Return (X, Y) of the center of cell containing provided text 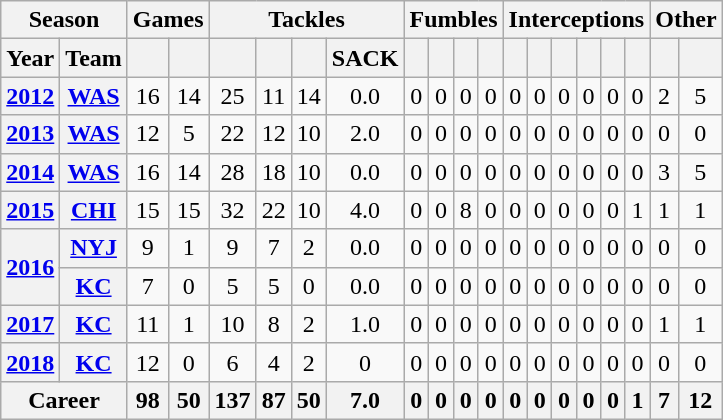
2012 (30, 96)
32 (232, 210)
4 (274, 362)
2016 (30, 267)
7.0 (365, 400)
Fumbles (454, 20)
25 (232, 96)
2015 (30, 210)
3 (664, 172)
18 (274, 172)
CHI (94, 210)
2013 (30, 134)
Other (686, 20)
1.0 (365, 324)
2.0 (365, 134)
Career (64, 400)
4.0 (365, 210)
Tackles (306, 20)
2017 (30, 324)
2018 (30, 362)
28 (232, 172)
SACK (365, 58)
2014 (30, 172)
Interceptions (576, 20)
Games (168, 20)
87 (274, 400)
98 (148, 400)
Season (64, 20)
Year (30, 58)
NYJ (94, 248)
Team (94, 58)
6 (232, 362)
137 (232, 400)
